Provide the (X, Y) coordinate of the cell's center where the given text is located.  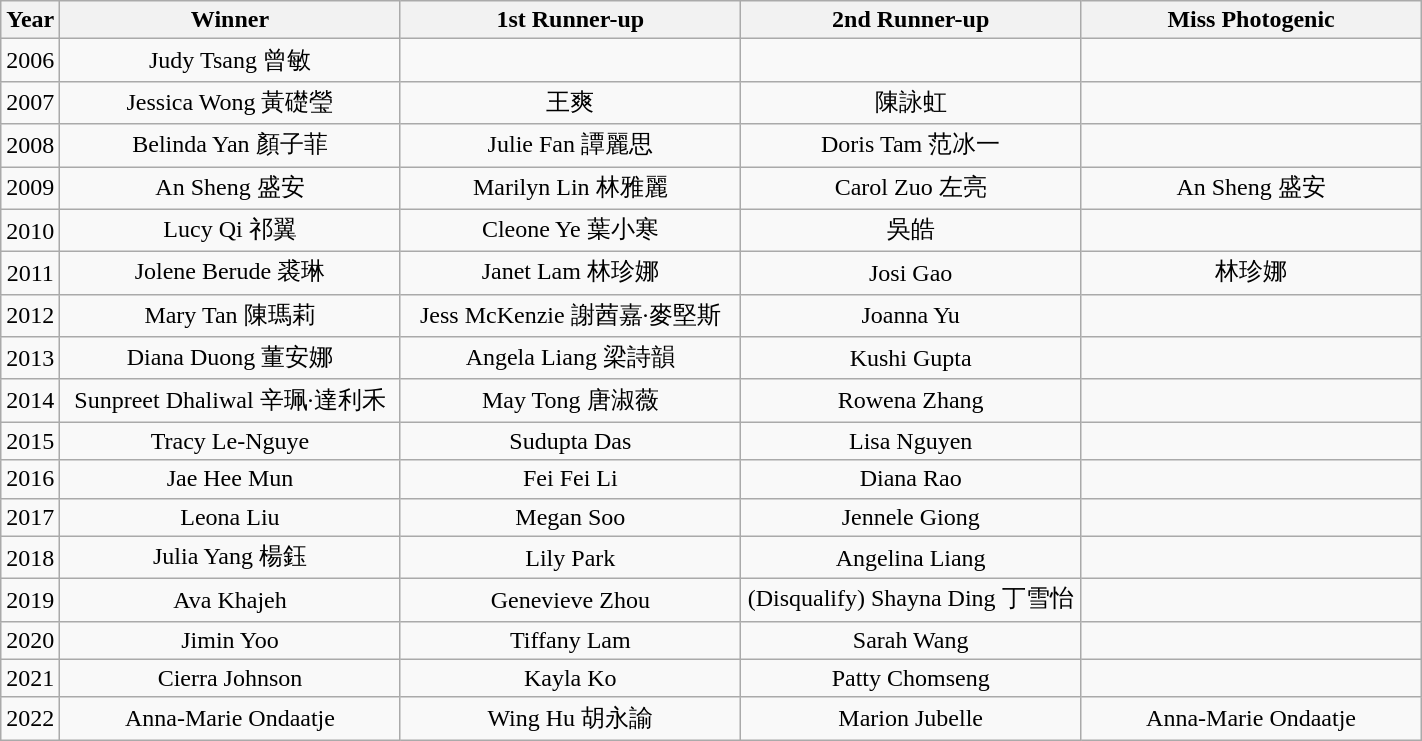
Leona Liu (230, 517)
Marilyn Lin 林雅麗 (570, 188)
王爽 (570, 102)
1st Runner-up (570, 20)
Genevieve Zhou (570, 600)
Lucy Qi 祁翼 (230, 230)
2020 (30, 640)
Tiffany Lam (570, 640)
2013 (30, 358)
Cleone Ye 葉小寒 (570, 230)
吳皓 (910, 230)
Lily Park (570, 558)
2019 (30, 600)
Jimin Yoo (230, 640)
陳詠虹 (910, 102)
Winner (230, 20)
Josi Gao (910, 274)
Year (30, 20)
Angela Liang 梁詩韻 (570, 358)
Jess McKenzie 謝莤嘉·麥堅斯 (570, 316)
2006 (30, 60)
Fei Fei Li (570, 479)
2021 (30, 678)
Joanna Yu (910, 316)
2014 (30, 400)
Julie Fan 譚麗思 (570, 146)
2007 (30, 102)
Kushi Gupta (910, 358)
林珍娜 (1251, 274)
Jae Hee Mun (230, 479)
Kayla Ko (570, 678)
Cierra Johnson (230, 678)
May Tong 唐淑薇 (570, 400)
2015 (30, 441)
Diana Rao (910, 479)
2012 (30, 316)
Jennele Giong (910, 517)
2009 (30, 188)
2018 (30, 558)
Marion Jubelle (910, 718)
Belinda Yan 顏子菲 (230, 146)
Sarah Wang (910, 640)
Jessica Wong 黃礎瑩 (230, 102)
2nd Runner-up (910, 20)
Wing Hu 胡永諭 (570, 718)
Janet Lam 林珍娜 (570, 274)
Diana Duong 董安娜 (230, 358)
(Disqualify) Shayna Ding 丁雪怡 (910, 600)
2017 (30, 517)
2016 (30, 479)
Miss Photogenic (1251, 20)
Patty Chomseng (910, 678)
2011 (30, 274)
2010 (30, 230)
Rowena Zhang (910, 400)
Carol Zuo 左亮 (910, 188)
2008 (30, 146)
Megan Soo (570, 517)
2022 (30, 718)
Sunpreet Dhaliwal 辛珮·達利禾 (230, 400)
Tracy Le-Nguye (230, 441)
Jolene Berude 裘琳 (230, 274)
Lisa Nguyen (910, 441)
Angelina Liang (910, 558)
Mary Tan 陳瑪莉 (230, 316)
Judy Tsang 曾敏 (230, 60)
Ava Khajeh (230, 600)
Julia Yang 楊鈺 (230, 558)
Doris Tam 范冰一 (910, 146)
Sudupta Das (570, 441)
